From the cell containing the given text, extract its center point as [x, y] coordinate. 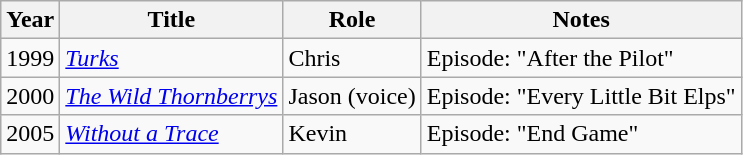
Role [352, 20]
Year [30, 20]
Title [172, 20]
The Wild Thornberrys [172, 96]
Episode: "End Game" [581, 134]
2000 [30, 96]
2005 [30, 134]
1999 [30, 58]
Without a Trace [172, 134]
Notes [581, 20]
Turks [172, 58]
Chris [352, 58]
Jason (voice) [352, 96]
Kevin [352, 134]
Episode: "Every Little Bit Elps" [581, 96]
Episode: "After the Pilot" [581, 58]
